Pinpoint the cell where the given text exists, returning its (x, y) midpoint coordinate. 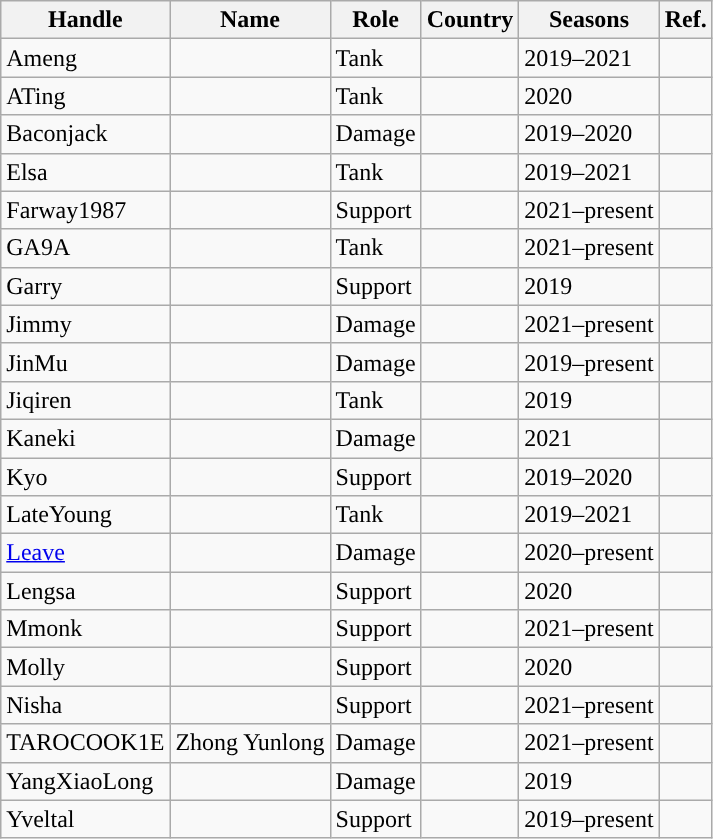
Ref. (686, 20)
Seasons (589, 20)
Mmonk (86, 629)
Baconjack (86, 134)
2020–present (589, 553)
Elsa (86, 172)
2021 (589, 438)
Farway1987 (86, 210)
Yveltal (86, 819)
Ameng (86, 58)
Jimmy (86, 324)
Nisha (86, 705)
Country (470, 20)
Garry (86, 286)
Kaneki (86, 438)
Jiqiren (86, 400)
Handle (86, 20)
LateYoung (86, 515)
Leave (86, 553)
TAROCOOK1E (86, 743)
Molly (86, 667)
GA9A (86, 248)
JinMu (86, 362)
ATing (86, 96)
Kyo (86, 477)
Role (376, 20)
Name (250, 20)
Zhong Yunlong (250, 743)
YangXiaoLong (86, 781)
Lengsa (86, 591)
